Return the [X, Y] coordinate for the center point of the cell that contains the specified text.  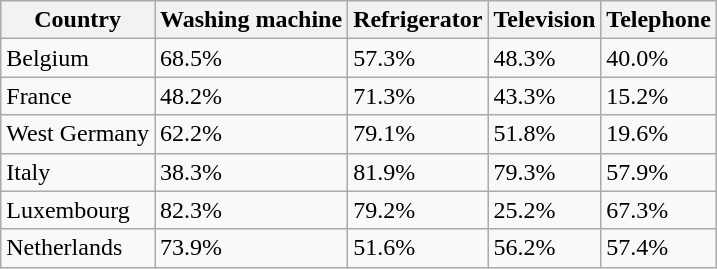
48.3% [544, 58]
56.2% [544, 248]
73.9% [250, 248]
81.9% [418, 172]
79.3% [544, 172]
79.1% [418, 134]
Refrigerator [418, 20]
25.2% [544, 210]
Luxembourg [78, 210]
Netherlands [78, 248]
43.3% [544, 96]
62.2% [250, 134]
Country [78, 20]
Italy [78, 172]
79.2% [418, 210]
40.0% [659, 58]
Telephone [659, 20]
15.2% [659, 96]
38.3% [250, 172]
51.8% [544, 134]
68.5% [250, 58]
West Germany [78, 134]
Television [544, 20]
19.6% [659, 134]
51.6% [418, 248]
71.3% [418, 96]
France [78, 96]
48.2% [250, 96]
Belgium [78, 58]
67.3% [659, 210]
82.3% [250, 210]
Washing machine [250, 20]
57.3% [418, 58]
57.4% [659, 248]
57.9% [659, 172]
